Pinpoint the cell where the given text exists, returning its (X, Y) midpoint coordinate. 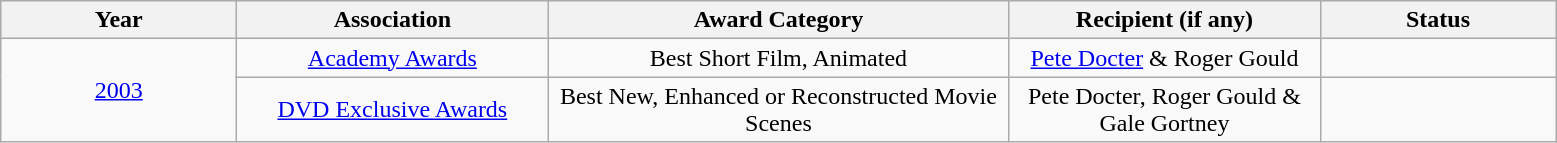
Pete Docter, Roger Gould & Gale Gortney (1164, 110)
Award Category (778, 20)
Recipient (if any) (1164, 20)
Best New, Enhanced or Reconstructed Movie Scenes (778, 110)
Status (1438, 20)
Academy Awards (392, 58)
DVD Exclusive Awards (392, 110)
Best Short Film, Animated (778, 58)
2003 (119, 90)
Pete Docter & Roger Gould (1164, 58)
Association (392, 20)
Year (119, 20)
